Return [X, Y] of the center of cell containing provided text 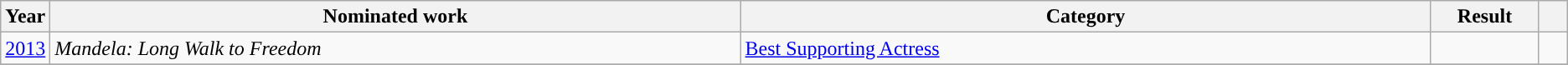
2013 [25, 48]
Best Supporting Actress [1086, 48]
Category [1086, 17]
Mandela: Long Walk to Freedom [395, 48]
Nominated work [395, 17]
Year [25, 17]
Result [1484, 17]
